Scan for the cell matching the given text and deliver its [X, Y] coordinate at center. 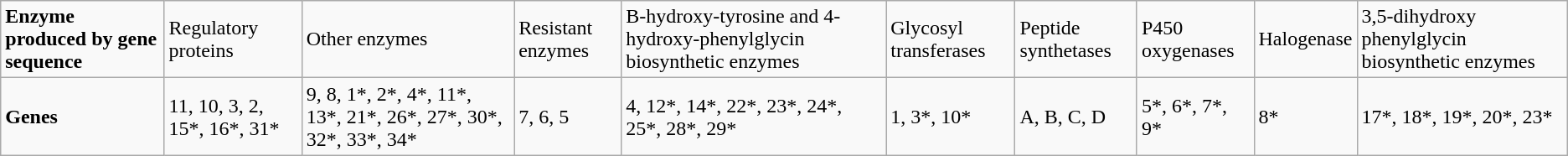
4, 12*, 14*, 22*, 23*, 24*, 25*, 28*, 29* [754, 117]
Resistant enzymes [568, 39]
Glycosyl transferases [951, 39]
A, B, C, D [1076, 117]
5*, 6*, 7*, 9* [1195, 117]
Β-hydroxy-tyrosine and 4-hydroxy-phenylglycin biosynthetic enzymes [754, 39]
Peptide synthetases [1076, 39]
3,5-dihydroxy phenylglycin biosynthetic enzymes [1462, 39]
Halogenase [1305, 39]
P450 oxygenases [1195, 39]
Genes [82, 117]
1, 3*, 10* [951, 117]
7, 6, 5 [568, 117]
8* [1305, 117]
9, 8, 1*, 2*, 4*, 11*, 13*, 21*, 26*, 27*, 30*, 32*, 33*, 34* [407, 117]
11, 10, 3, 2, 15*, 16*, 31* [233, 117]
Other enzymes [407, 39]
17*, 18*, 19*, 20*, 23* [1462, 117]
Regulatory proteins [233, 39]
Enzyme produced by gene sequence [82, 39]
